Scan for the cell matching the given text and deliver its [x, y] coordinate at center. 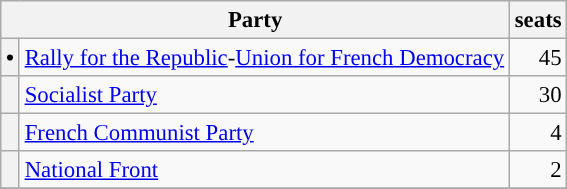
30 [538, 95]
Party [256, 20]
seats [538, 20]
2 [538, 170]
Socialist Party [264, 95]
4 [538, 133]
French Communist Party [264, 133]
National Front [264, 170]
• [10, 58]
45 [538, 58]
Rally for the Republic-Union for French Democracy [264, 58]
